Extract the [x, y] coordinate from the center of the cell holding the provided text.  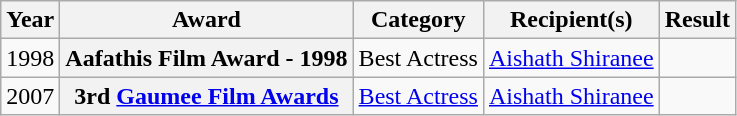
1998 [30, 58]
3rd Gaumee Film Awards [206, 96]
Aafathis Film Award - 1998 [206, 58]
Award [206, 20]
Category [418, 20]
Year [30, 20]
Recipient(s) [571, 20]
Result [697, 20]
2007 [30, 96]
